Detect which cell encompasses the target text, then output its [x, y] center coordinate. 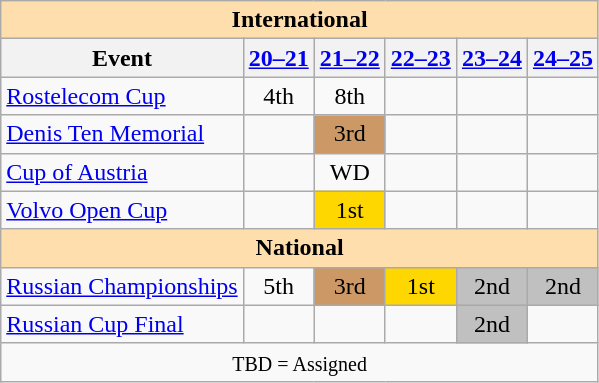
4th [278, 96]
TBD = Assigned [300, 362]
20–21 [278, 58]
Cup of Austria [122, 172]
23–24 [492, 58]
8th [350, 96]
WD [350, 172]
5th [278, 286]
Denis Ten Memorial [122, 134]
Event [122, 58]
24–25 [562, 58]
21–22 [350, 58]
National [300, 248]
22–23 [420, 58]
International [300, 20]
Rostelecom Cup [122, 96]
Russian Championships [122, 286]
Volvo Open Cup [122, 210]
Russian Cup Final [122, 324]
